Pinpoint the cell where the given text exists, returning its [X, Y] midpoint coordinate. 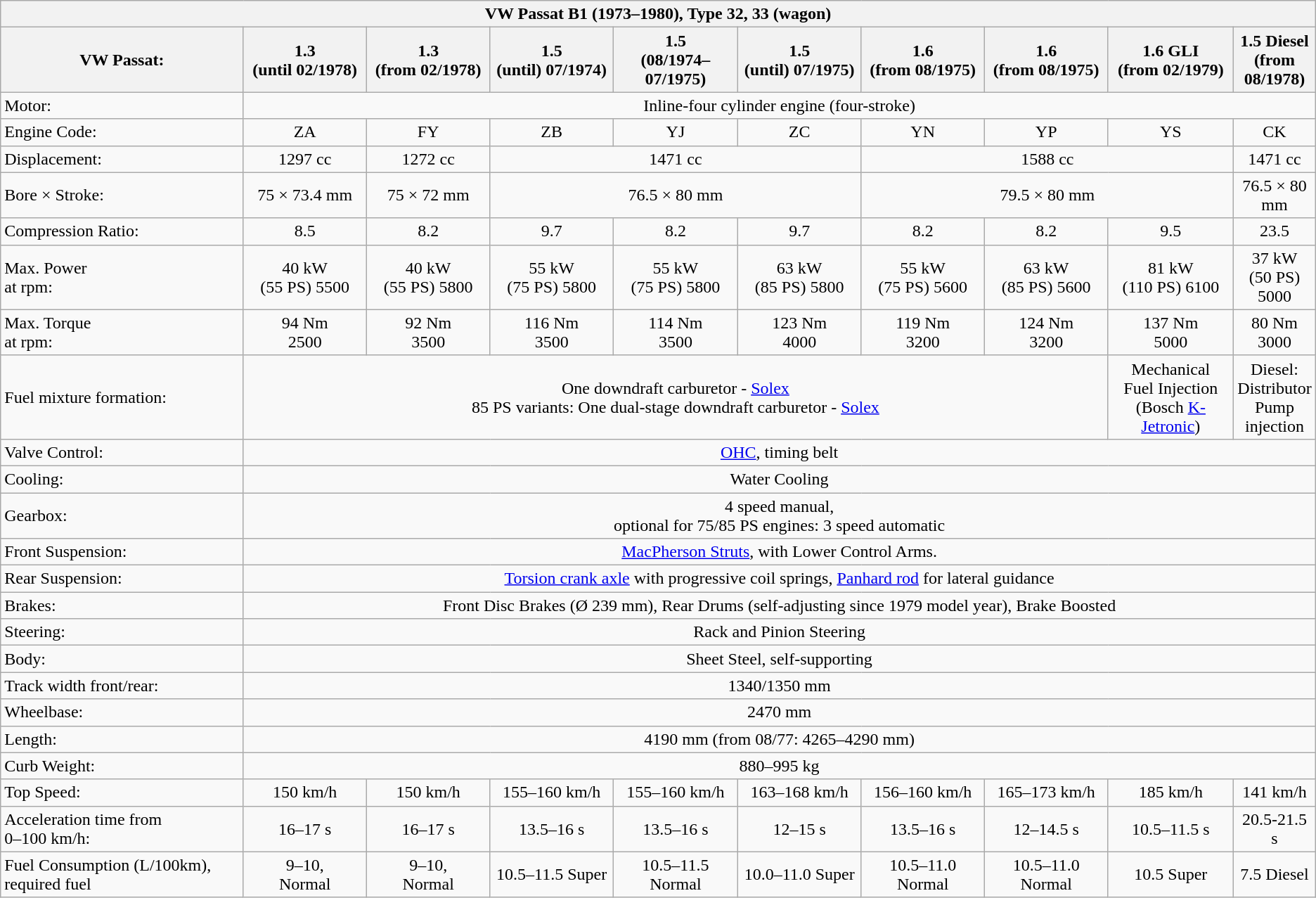
75 × 72 mm [428, 195]
VW Passat: [122, 60]
12–14.5 s [1046, 828]
75 × 73.4 mm [305, 195]
7.5 Diesel [1275, 875]
1.5 Diesel(from 08/1978) [1275, 60]
10.5–11.5 Normal [675, 875]
Inline-four cylinder engine (four-stroke) [779, 105]
Diesel: Distributor Pump injection [1275, 397]
10.5 Super [1171, 875]
23.5 [1275, 231]
Brakes: [122, 605]
CK [1275, 132]
Engine Code: [122, 132]
10.5–11.5 s [1171, 828]
4 speed manual,optional for 75/85 PS engines: 3 speed automatic [779, 515]
1.3(from 02/1978) [428, 60]
40 kW(55 PS) 5800 [428, 277]
OHC, timing belt [779, 452]
79.5 × 80 mm [1047, 195]
81 kW(110 PS) 6100 [1171, 277]
1.5(until) 07/1975) [799, 60]
55 kW(75 PS) 5600 [923, 277]
Torsion crank axle with progressive coil springs, Panhard rod for lateral guidance [779, 579]
1.6 GLI(from 02/1979) [1171, 60]
Valve Control: [122, 452]
1.5(08/1974–07/1975) [675, 60]
ZB [552, 132]
1340/1350 mm [779, 686]
2470 mm [779, 712]
10.5–11.5 Super [552, 875]
Cooling: [122, 479]
156–160 km/h [923, 793]
Fuel mixture formation: [122, 397]
Gearbox: [122, 515]
4190 mm (from 08/77: 4265–4290 mm) [779, 739]
63 kW(85 PS) 5600 [1046, 277]
Rear Suspension: [122, 579]
YN [923, 132]
Acceleration time from0–100 km/h: [122, 828]
YP [1046, 132]
Steering: [122, 632]
ZA [305, 132]
Front Suspension: [122, 552]
Fuel Consumption (L/100km), required fuel [122, 875]
94 Nm2500 [305, 332]
1588 cc [1047, 159]
12–15 s [799, 828]
MechanicalFuel Injection (Bosch K-Jetronic) [1171, 397]
114 Nm3500 [675, 332]
Body: [122, 659]
Top Speed: [122, 793]
1.3(until 02/1978) [305, 60]
Max. Powerat rpm: [122, 277]
One downdraft carburetor - Solex85 PS variants: One dual-stage downdraft carburetor - Solex [676, 397]
8.5 [305, 231]
VW Passat B1 (1973–1980), Type 32, 33 (wagon) [658, 14]
MacPherson Struts, with Lower Control Arms. [779, 552]
YJ [675, 132]
Rack and Pinion Steering [779, 632]
37 kW(50 PS) 5000 [1275, 277]
Compression Ratio: [122, 231]
YS [1171, 132]
10.0–11.0 Super [799, 875]
Bore × Stroke: [122, 195]
185 km/h [1171, 793]
92 Nm3500 [428, 332]
63 kW(85 PS) 5800 [799, 277]
Curb Weight: [122, 766]
116 Nm3500 [552, 332]
Wheelbase: [122, 712]
1297 cc [305, 159]
119 Nm3200 [923, 332]
Water Cooling [779, 479]
9.5 [1171, 231]
Displacement: [122, 159]
20.5-21.5 s [1275, 828]
163–168 km/h [799, 793]
Front Disc Brakes (Ø 239 mm), Rear Drums (self-adjusting since 1979 model year), Brake Boosted [779, 605]
124 Nm3200 [1046, 332]
FY [428, 132]
Sheet Steel, self-supporting [779, 659]
137 Nm5000 [1171, 332]
123 Nm4000 [799, 332]
ZC [799, 132]
880–995 kg [779, 766]
Motor: [122, 105]
1272 cc [428, 159]
Max. Torqueat rpm: [122, 332]
141 km/h [1275, 793]
1.5(until) 07/1974) [552, 60]
165–173 km/h [1046, 793]
Track width front/rear: [122, 686]
80 Nm3000 [1275, 332]
Length: [122, 739]
40 kW(55 PS) 5500 [305, 277]
